Detect which cell encompasses the target text, then output its [x, y] center coordinate. 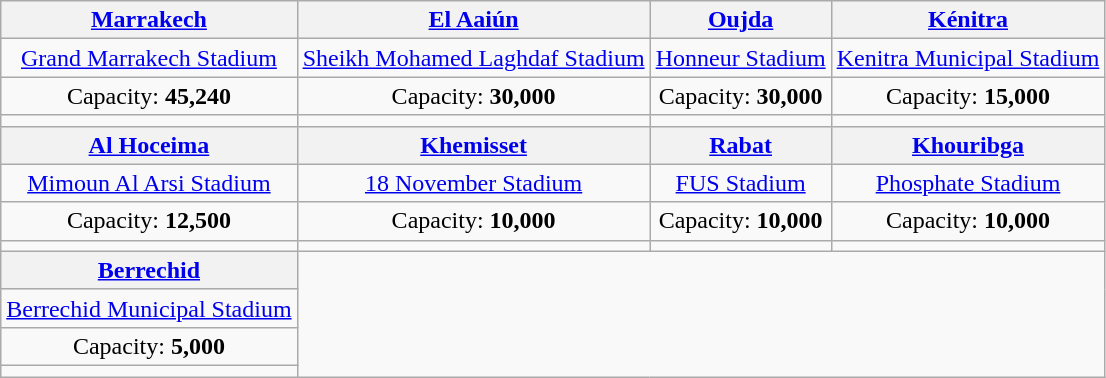
Capacity: 5,000 [149, 346]
Marrakech [149, 20]
18 November Stadium [474, 183]
Phosphate Stadium [968, 183]
Capacity: 45,240 [149, 96]
Khemisset [474, 145]
Mimoun Al Arsi Stadium [149, 183]
Rabat [740, 145]
Kenitra Municipal Stadium [968, 58]
Sheikh Mohamed Laghdaf Stadium [474, 58]
Honneur Stadium [740, 58]
Kénitra [968, 20]
Capacity: 15,000 [968, 96]
El Aaiún [474, 20]
Al Hoceima [149, 145]
Khouribga [968, 145]
FUS Stadium [740, 183]
Grand Marrakech Stadium [149, 58]
Capacity: 12,500 [149, 221]
Oujda [740, 20]
Berrechid [149, 270]
Berrechid Municipal Stadium [149, 308]
